Return the (X, Y) coordinate for the center point of the cell that contains the specified text.  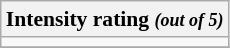
Intensity rating (out of 5) (115, 19)
